Extract the (X, Y) coordinate from the center of the cell holding the provided text.  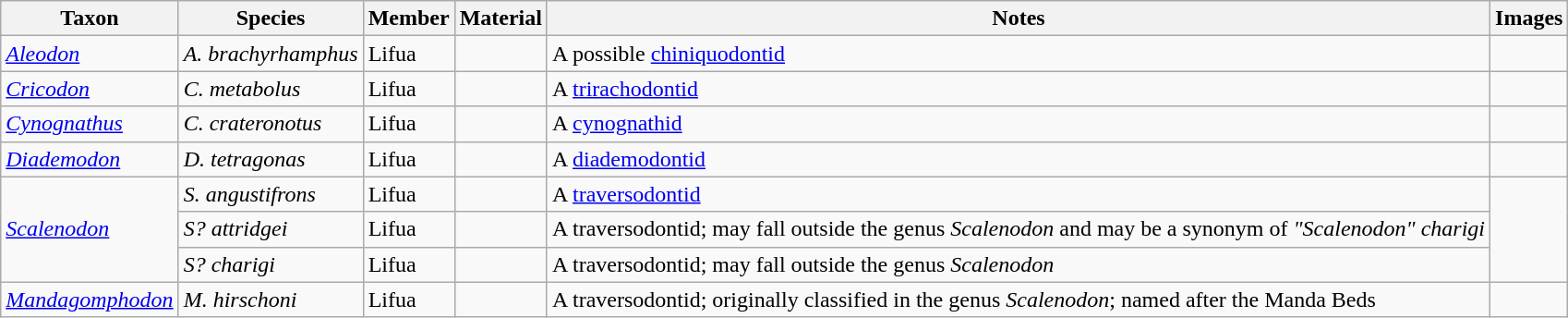
Mandagomphodon (90, 300)
Material (501, 18)
Species (271, 18)
A traversodontid; originally classified in the genus Scalenodon; named after the Manda Beds (1018, 300)
Cricodon (90, 89)
S? attridgei (271, 229)
M. hirschoni (271, 300)
Images (1529, 18)
A traversodontid (1018, 194)
C. crateronotus (271, 124)
S. angustifrons (271, 194)
A possible chiniquodontid (1018, 54)
Notes (1018, 18)
Scalenodon (90, 229)
A diademodontid (1018, 159)
A traversodontid; may fall outside the genus Scalenodon (1018, 264)
Aleodon (90, 54)
A traversodontid; may fall outside the genus Scalenodon and may be a synonym of "Scalenodon" charigi (1018, 229)
C. metabolus (271, 89)
A trirachodontid (1018, 89)
D. tetragonas (271, 159)
Taxon (90, 18)
A cynognathid (1018, 124)
Member (408, 18)
S? charigi (271, 264)
Cynognathus (90, 124)
A. brachyrhamphus (271, 54)
Diademodon (90, 159)
